Scan for the cell matching the given text and deliver its (X, Y) coordinate at center. 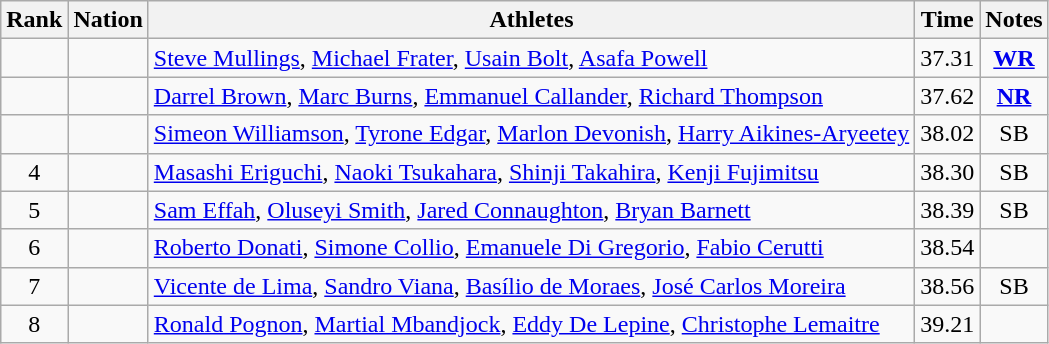
38.39 (948, 210)
Darrel Brown, Marc Burns, Emmanuel Callander, Richard Thompson (531, 96)
7 (34, 286)
Ronald Pognon, Martial Mbandjock, Eddy De Lepine, Christophe Lemaitre (531, 324)
Masashi Eriguchi, Naoki Tsukahara, Shinji Takahira, Kenji Fujimitsu (531, 172)
38.02 (948, 134)
Sam Effah, Oluseyi Smith, Jared Connaughton, Bryan Barnett (531, 210)
Rank (34, 20)
Notes (1014, 20)
Steve Mullings, Michael Frater, Usain Bolt, Asafa Powell (531, 58)
Time (948, 20)
5 (34, 210)
39.21 (948, 324)
Vicente de Lima, Sandro Viana, Basílio de Moraes, José Carlos Moreira (531, 286)
Simeon Williamson, Tyrone Edgar, Marlon Devonish, Harry Aikines-Aryeetey (531, 134)
4 (34, 172)
WR (1014, 58)
38.54 (948, 248)
37.62 (948, 96)
37.31 (948, 58)
NR (1014, 96)
6 (34, 248)
Roberto Donati, Simone Collio, Emanuele Di Gregorio, Fabio Cerutti (531, 248)
38.56 (948, 286)
Nation (108, 20)
8 (34, 324)
Athletes (531, 20)
38.30 (948, 172)
